Scan for the cell matching the given text and deliver its (x, y) coordinate at center. 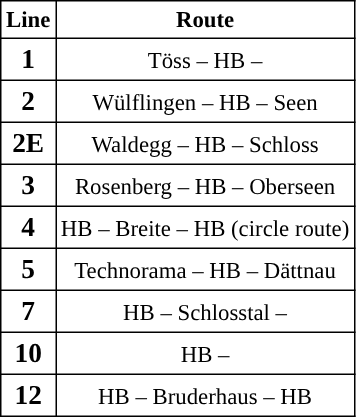
10 (28, 353)
HB – (206, 353)
4 (28, 227)
1 (28, 59)
5 (28, 269)
Wülflingen – HB – Seen (206, 101)
Technorama – HB – Dättnau (206, 269)
Route (206, 20)
HB – Breite – HB (circle route) (206, 227)
3 (28, 185)
Line (28, 20)
12 (28, 395)
Waldegg – HB – Schloss (206, 143)
Töss – HB – (206, 59)
HB – Bruderhaus – HB (206, 395)
2 (28, 101)
Rosenberg – HB – Oberseen (206, 185)
HB – Schlosstal – (206, 311)
7 (28, 311)
2E (28, 143)
